Detect which cell encompasses the target text, then output its [X, Y] center coordinate. 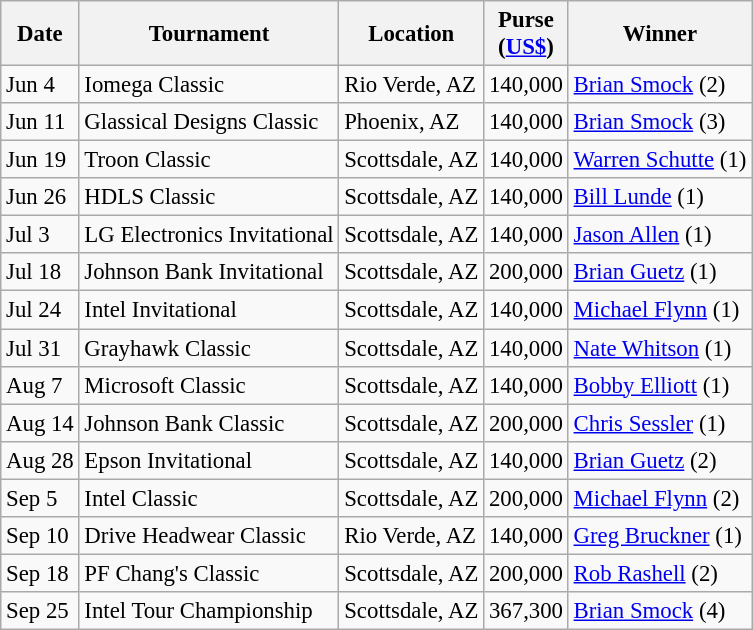
Purse(US$) [526, 34]
Aug 7 [40, 385]
Brian Smock (3) [660, 122]
Jun 4 [40, 85]
Date [40, 34]
Sep 5 [40, 498]
Jul 3 [40, 235]
LG Electronics Invitational [209, 235]
Jun 26 [40, 197]
PF Chang's Classic [209, 573]
Sep 18 [40, 573]
Brian Smock (4) [660, 611]
Brian Guetz (2) [660, 460]
Nate Whitson (1) [660, 348]
Jun 11 [40, 122]
HDLS Classic [209, 197]
Intel Classic [209, 498]
Johnson Bank Classic [209, 423]
Drive Headwear Classic [209, 536]
Brian Smock (2) [660, 85]
Bobby Elliott (1) [660, 385]
Jul 24 [40, 310]
Location [412, 34]
Tournament [209, 34]
Aug 28 [40, 460]
Jun 19 [40, 160]
Rob Rashell (2) [660, 573]
Greg Bruckner (1) [660, 536]
Microsoft Classic [209, 385]
Epson Invitational [209, 460]
Grayhawk Classic [209, 348]
Brian Guetz (1) [660, 273]
Intel Invitational [209, 310]
Jason Allen (1) [660, 235]
Bill Lunde (1) [660, 197]
Chris Sessler (1) [660, 423]
Intel Tour Championship [209, 611]
Michael Flynn (2) [660, 498]
Jul 18 [40, 273]
Johnson Bank Invitational [209, 273]
Michael Flynn (1) [660, 310]
Sep 10 [40, 536]
Jul 31 [40, 348]
Sep 25 [40, 611]
Warren Schutte (1) [660, 160]
Aug 14 [40, 423]
Winner [660, 34]
Troon Classic [209, 160]
367,300 [526, 611]
Glassical Designs Classic [209, 122]
Iomega Classic [209, 85]
Phoenix, AZ [412, 122]
